Pinpoint the cell where the given text exists, returning its (x, y) midpoint coordinate. 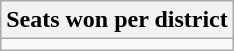
Seats won per district (118, 20)
